Identify which cell holds the provided text, then report its (x, y) central coordinate. 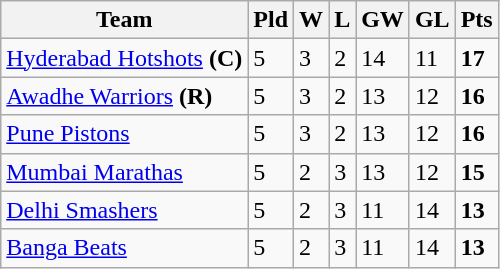
W (312, 20)
17 (476, 58)
L (342, 20)
Pld (271, 20)
Delhi Smashers (124, 210)
Awadhe Warriors (R) (124, 96)
GL (432, 20)
Pts (476, 20)
Pune Pistons (124, 134)
GW (383, 20)
Team (124, 20)
Mumbai Marathas (124, 172)
Banga Beats (124, 248)
Hyderabad Hotshots (C) (124, 58)
15 (476, 172)
